Identify which cell holds the provided text, then report its [X, Y] central coordinate. 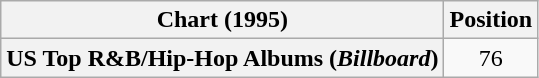
Position [491, 20]
US Top R&B/Hip-Hop Albums (Billboard) [222, 58]
76 [491, 58]
Chart (1995) [222, 20]
